Return the (x, y) coordinate for the center point of the cell that contains the specified text.  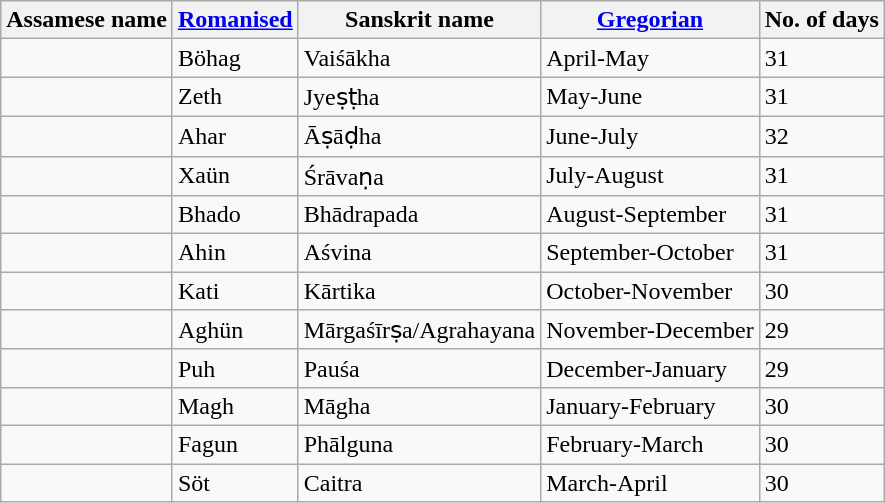
Pauśa (420, 368)
Puh (235, 368)
June-July (650, 136)
Assamese name (87, 20)
May-June (650, 97)
Magh (235, 406)
Gregorian (650, 20)
March-April (650, 483)
Āṣāḍha (420, 136)
Ahin (235, 253)
Vaiśākha (420, 58)
Phālguna (420, 444)
Söt (235, 483)
Ahar (235, 136)
November-December (650, 330)
Fagun (235, 444)
Bhādrapada (420, 215)
Kārtika (420, 291)
Aśvina (420, 253)
September-October (650, 253)
Romanised (235, 20)
December-January (650, 368)
Śrāvaṇa (420, 176)
January-February (650, 406)
Zeth (235, 97)
Aghün (235, 330)
Kati (235, 291)
February-March (650, 444)
Caitra (420, 483)
Mārgaśīrṣa/Agrahayana (420, 330)
Böhag (235, 58)
Bhado (235, 215)
Māgha (420, 406)
32 (822, 136)
April-May (650, 58)
Jyeṣṭha (420, 97)
Sanskrit name (420, 20)
October-November (650, 291)
August-September (650, 215)
July-August (650, 176)
Xaün (235, 176)
No. of days (822, 20)
